Determine the [X, Y] coordinate at the center of the cell enclosing the given text.  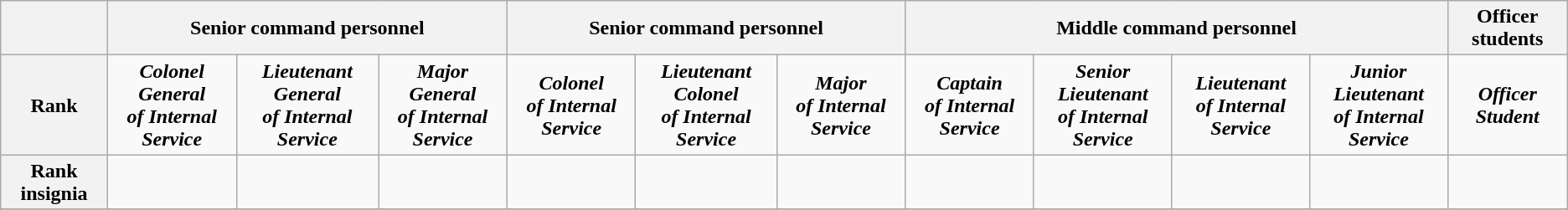
Middle command personnel [1176, 28]
Rank [54, 105]
Junior Lieutenant of Internal Service [1379, 105]
Rank insignia [54, 182]
Officer Student [1508, 105]
Major of Internal Service [841, 105]
Major General of Internal Service [443, 105]
Colonel of Internal Service [571, 105]
Lieutenant General of Internal Service [307, 105]
Lieutenant Colonel of Internal Service [706, 105]
Officer students [1508, 28]
Colonel General of Internal Service [172, 105]
Lieutenant of Internal Service [1241, 105]
Captain of Internal Service [970, 105]
Senior Lieutenant of Internal Service [1102, 105]
